Locate the cell with the specified text and output its (x, y) center coordinate. 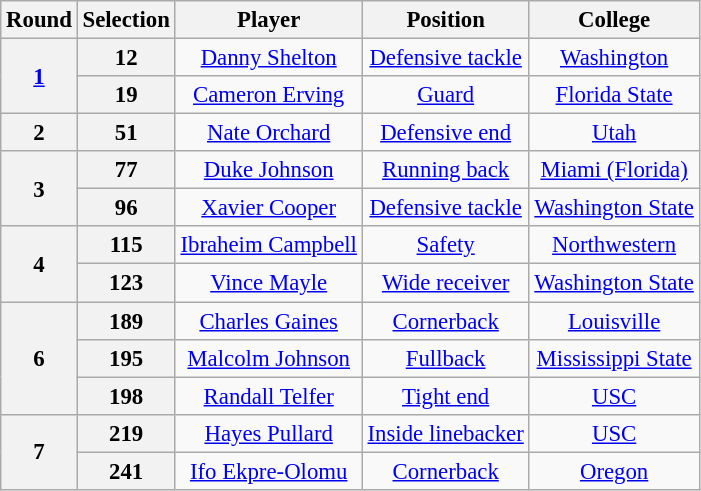
19 (126, 95)
Louisville (614, 321)
Vince Mayle (268, 283)
Ibraheim Campbell (268, 245)
115 (126, 245)
189 (126, 321)
195 (126, 358)
6 (39, 358)
Ifo Ekpre-Olomu (268, 471)
Safety (446, 245)
Florida State (614, 95)
Guard (446, 95)
Defensive end (446, 133)
96 (126, 208)
Inside linebacker (446, 433)
3 (39, 188)
198 (126, 396)
Fullback (446, 358)
77 (126, 170)
1 (39, 76)
Washington (614, 58)
241 (126, 471)
College (614, 20)
Duke Johnson (268, 170)
123 (126, 283)
51 (126, 133)
Tight end (446, 396)
Nate Orchard (268, 133)
Player (268, 20)
2 (39, 133)
Cameron Erving (268, 95)
Charles Gaines (268, 321)
Selection (126, 20)
Running back (446, 170)
Northwestern (614, 245)
7 (39, 452)
Xavier Cooper (268, 208)
Malcolm Johnson (268, 358)
Mississippi State (614, 358)
Utah (614, 133)
Position (446, 20)
Wide receiver (446, 283)
Round (39, 20)
219 (126, 433)
4 (39, 264)
Miami (Florida) (614, 170)
12 (126, 58)
Danny Shelton (268, 58)
Oregon (614, 471)
Hayes Pullard (268, 433)
Randall Telfer (268, 396)
